Pinpoint the cell where the given text exists, returning its (x, y) midpoint coordinate. 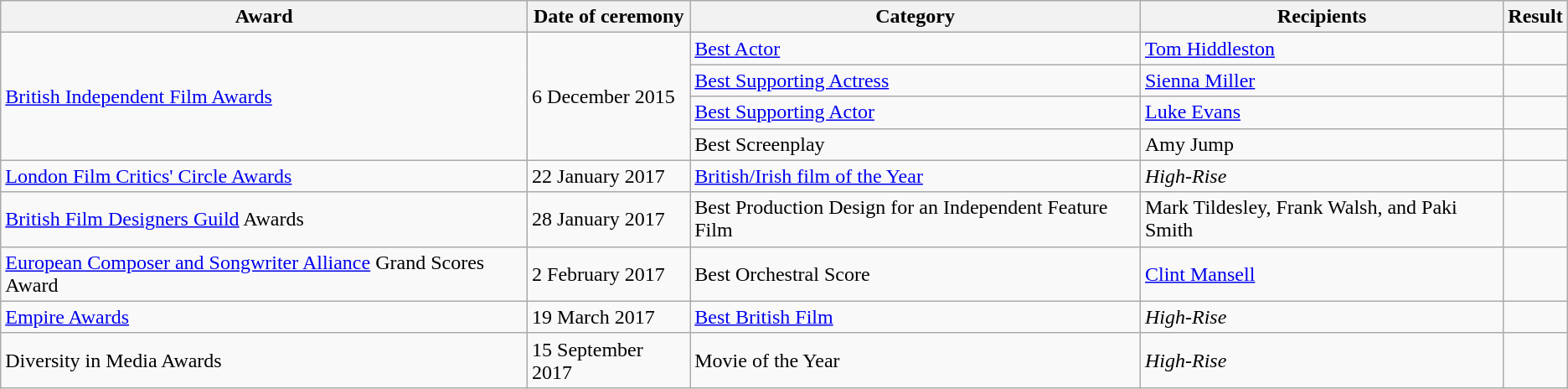
Result (1535, 17)
Tom Hiddleston (1322, 49)
European Composer and Songwriter Alliance Grand Scores Award (265, 273)
Diversity in Media Awards (265, 360)
Sienna Miller (1322, 80)
Movie of the Year (916, 360)
22 January 2017 (609, 176)
19 March 2017 (609, 317)
Best Supporting Actress (916, 80)
British Independent Film Awards (265, 96)
Clint Mansell (1322, 273)
Recipients (1322, 17)
Category (916, 17)
28 January 2017 (609, 220)
British Film Designers Guild Awards (265, 220)
15 September 2017 (609, 360)
6 December 2015 (609, 96)
Best Supporting Actor (916, 112)
Best Production Design for an Independent Feature Film (916, 220)
Award (265, 17)
Date of ceremony (609, 17)
Best Actor (916, 49)
Empire Awards (265, 317)
2 February 2017 (609, 273)
Mark Tildesley, Frank Walsh, and Paki Smith (1322, 220)
London Film Critics' Circle Awards (265, 176)
Amy Jump (1322, 144)
Luke Evans (1322, 112)
Best Screenplay (916, 144)
British/Irish film of the Year (916, 176)
Best Orchestral Score (916, 273)
Best British Film (916, 317)
